Scan for the cell matching the given text and deliver its [x, y] coordinate at center. 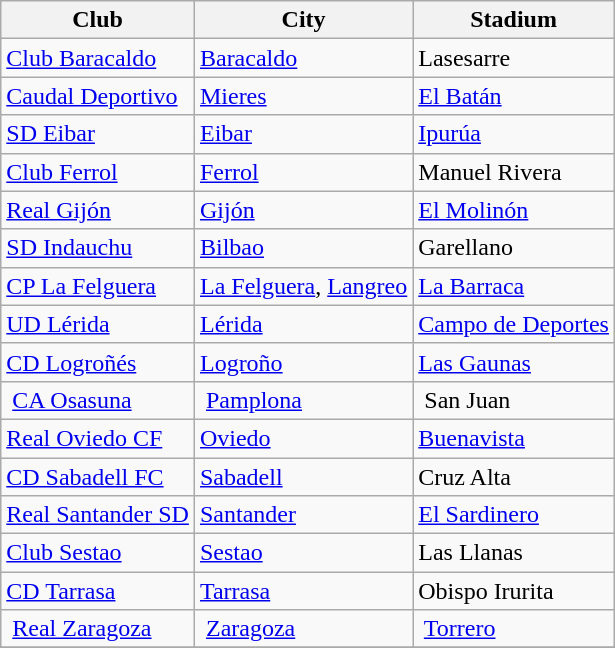
Real Oviedo CF [98, 438]
Cruz Alta [514, 477]
El Batán [514, 96]
San Juan [514, 400]
Club Sestao [98, 553]
Club [98, 20]
Manuel Rivera [514, 172]
El Molinón [514, 210]
Bilbao [303, 248]
Mieres [303, 96]
Torrero [514, 629]
La Felguera, Langreo [303, 286]
SD Eibar [98, 134]
Sabadell [303, 477]
Baracaldo [303, 58]
CD Tarrasa [98, 591]
Caudal Deportivo [98, 96]
City [303, 20]
Logroño [303, 362]
Real Santander SD [98, 515]
Sestao [303, 553]
La Barraca [514, 286]
Santander [303, 515]
UD Lérida [98, 324]
Lérida [303, 324]
CD Logroñés [98, 362]
Buenavista [514, 438]
Real Gijón [98, 210]
Eibar [303, 134]
SD Indauchu [98, 248]
Real Zaragoza [98, 629]
Oviedo [303, 438]
Campo de Deportes [514, 324]
Ipurúa [514, 134]
Las Llanas [514, 553]
Garellano [514, 248]
Stadium [514, 20]
Ferrol [303, 172]
Obispo Irurita [514, 591]
CD Sabadell FC [98, 477]
Las Gaunas [514, 362]
Club Ferrol [98, 172]
Lasesarre [514, 58]
Gijón [303, 210]
Pamplona [303, 400]
CA Osasuna [98, 400]
Tarrasa [303, 591]
Club Baracaldo [98, 58]
El Sardinero [514, 515]
CP La Felguera [98, 286]
Zaragoza [303, 629]
